Return (x, y) of the center of cell containing provided text 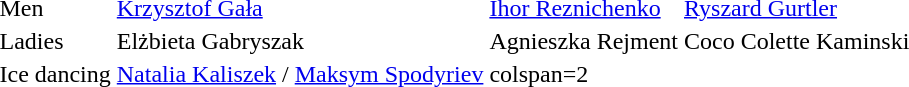
Elżbieta Gabryszak (300, 41)
Agnieszka Rejment (584, 41)
